Determine the [X, Y] coordinate at the center of the cell enclosing the given text.  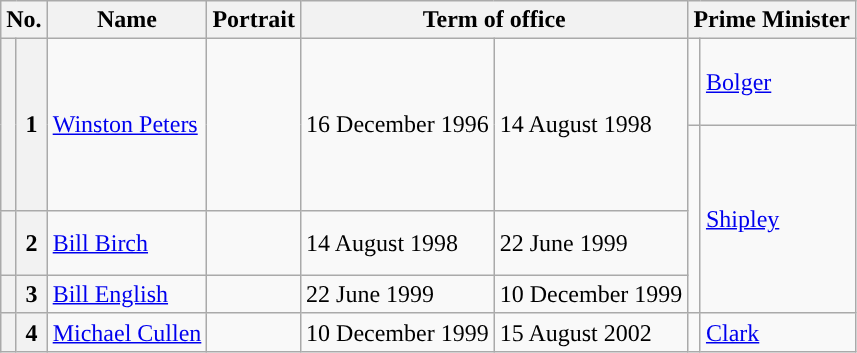
3 [32, 294]
Shipley [778, 219]
Bill Birch [127, 242]
2 [32, 242]
No. [24, 20]
Michael Cullen [127, 332]
Clark [778, 332]
Prime Minister [772, 20]
16 December 1996 [398, 124]
Bolger [778, 82]
15 August 2002 [591, 332]
Bill English [127, 294]
Name [127, 20]
Winston Peters [127, 124]
4 [32, 332]
Term of office [494, 20]
Portrait [254, 20]
1 [32, 124]
